Detect which cell encompasses the target text, then output its (x, y) center coordinate. 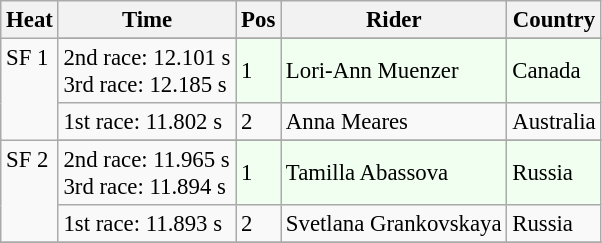
SF 2 (30, 192)
Pos (258, 20)
Anna Meares (394, 122)
Time (147, 20)
Australia (554, 122)
SF 1 (30, 90)
Heat (30, 20)
Canada (554, 72)
Svetlana Grankovskaya (394, 224)
Lori-Ann Muenzer (394, 72)
Tamilla Abassova (394, 174)
1st race: 11.802 s (147, 122)
Country (554, 20)
Rider (394, 20)
2nd race: 11.965 s3rd race: 11.894 s (147, 174)
1st race: 11.893 s (147, 224)
2nd race: 12.101 s3rd race: 12.185 s (147, 72)
